For the text-containing cell, return its midpoint in (X, Y) coordinate format. 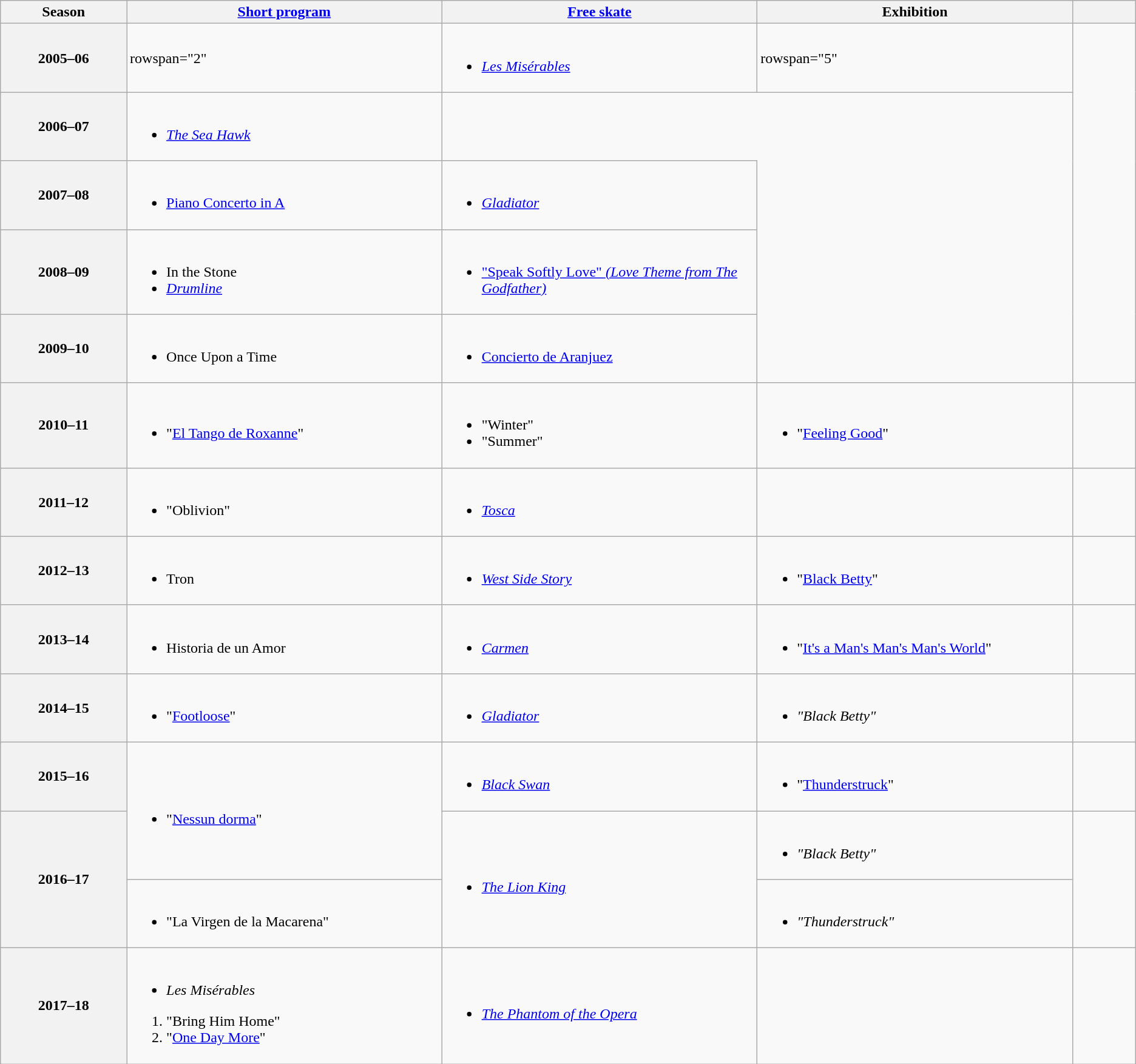
Season (64, 12)
"Oblivion" (285, 502)
2006–07 (64, 126)
2012–13 (64, 570)
2010–11 (64, 425)
2016–17 (64, 879)
2013–14 (64, 639)
The Sea Hawk (285, 126)
"Feeling Good" (915, 425)
"Nessun dorma" (285, 810)
Short program (285, 12)
Les Misérables"Bring Him Home""One Day More" (285, 1006)
2007–08 (64, 195)
Free skate (600, 12)
"El Tango de Roxanne" (285, 425)
2017–18 (64, 1006)
2005–06 (64, 58)
Concierto de Aranjuez (600, 348)
The Phantom of the Opera (600, 1006)
"It's a Man's Man's Man's World" (915, 639)
Black Swan (600, 776)
Les Misérables (600, 58)
2014–15 (64, 707)
The Lion King (600, 879)
Tron (285, 570)
2008–09 (64, 272)
In the StoneDrumline (285, 272)
Once Upon a Time (285, 348)
2009–10 (64, 348)
Carmen (600, 639)
Tosca (600, 502)
Historia de un Amor (285, 639)
West Side Story (600, 570)
Exhibition (915, 12)
Piano Concerto in A (285, 195)
rowspan="5" (915, 58)
"Speak Softly Love" (Love Theme from The Godfather) (600, 272)
2011–12 (64, 502)
rowspan="2" (285, 58)
"La Virgen de la Macarena" (285, 914)
"Footloose" (285, 707)
"Winter""Summer" (600, 425)
2015–16 (64, 776)
